Detect which cell encompasses the target text, then output its [x, y] center coordinate. 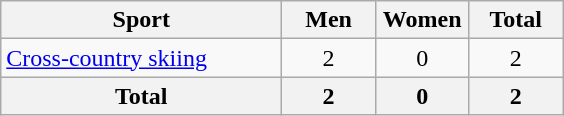
Cross-country skiing [142, 58]
Women [422, 20]
Men [329, 20]
Sport [142, 20]
